Capture the cell that displays the provided text and extract its [x, y] central coordinate. 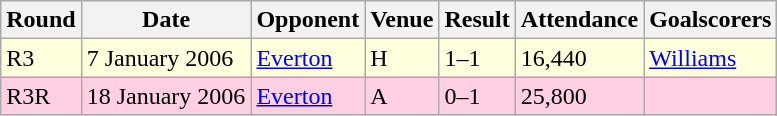
16,440 [579, 58]
Williams [710, 58]
18 January 2006 [166, 96]
Venue [402, 20]
Result [477, 20]
1–1 [477, 58]
Date [166, 20]
25,800 [579, 96]
H [402, 58]
Opponent [308, 20]
Goalscorers [710, 20]
A [402, 96]
R3 [41, 58]
0–1 [477, 96]
Attendance [579, 20]
Round [41, 20]
R3R [41, 96]
7 January 2006 [166, 58]
